Determine the [x, y] coordinate at the center of the cell enclosing the given text.  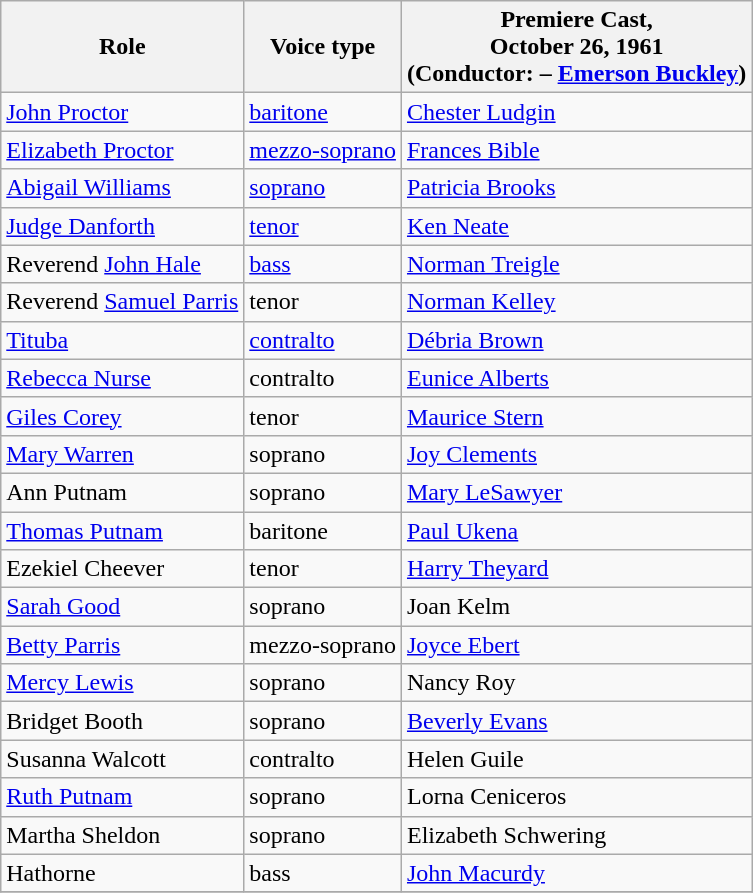
Nancy Roy [576, 683]
Tituba [122, 340]
Role [122, 47]
Joan Kelm [576, 607]
Hathorne [122, 873]
Ken Neate [576, 226]
Mercy Lewis [122, 683]
Chester Ludgin [576, 112]
Maurice Stern [576, 416]
Joyce Ebert [576, 645]
Frances Bible [576, 150]
Ezekiel Cheever [122, 569]
Reverend John Hale [122, 264]
Thomas Putnam [122, 531]
John Proctor [122, 112]
Harry Theyard [576, 569]
Rebecca Nurse [122, 378]
Norman Kelley [576, 302]
Elizabeth Schwering [576, 835]
Bridget Booth [122, 721]
Beverly Evans [576, 721]
Norman Treigle [576, 264]
Mary LeSawyer [576, 492]
Mary Warren [122, 454]
Giles Corey [122, 416]
Patricia Brooks [576, 188]
Reverend Samuel Parris [122, 302]
Eunice Alberts [576, 378]
Ruth Putnam [122, 797]
Sarah Good [122, 607]
Susanna Walcott [122, 759]
Paul Ukena [576, 531]
Judge Danforth [122, 226]
Voice type [323, 47]
Premiere Cast, October 26, 1961 (Conductor: – Emerson Buckley) [576, 47]
Helen Guile [576, 759]
Betty Parris [122, 645]
Martha Sheldon [122, 835]
John Macurdy [576, 873]
Joy Clements [576, 454]
Débria Brown [576, 340]
Elizabeth Proctor [122, 150]
Ann Putnam [122, 492]
Abigail Williams [122, 188]
Lorna Ceniceros [576, 797]
